Pinpoint the cell where the given text exists, returning its (X, Y) midpoint coordinate. 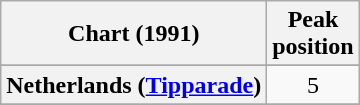
Netherlands (Tipparade) (134, 85)
5 (313, 85)
Chart (1991) (134, 34)
Peakposition (313, 34)
